Determine the [X, Y] coordinate at the center of the cell enclosing the given text.  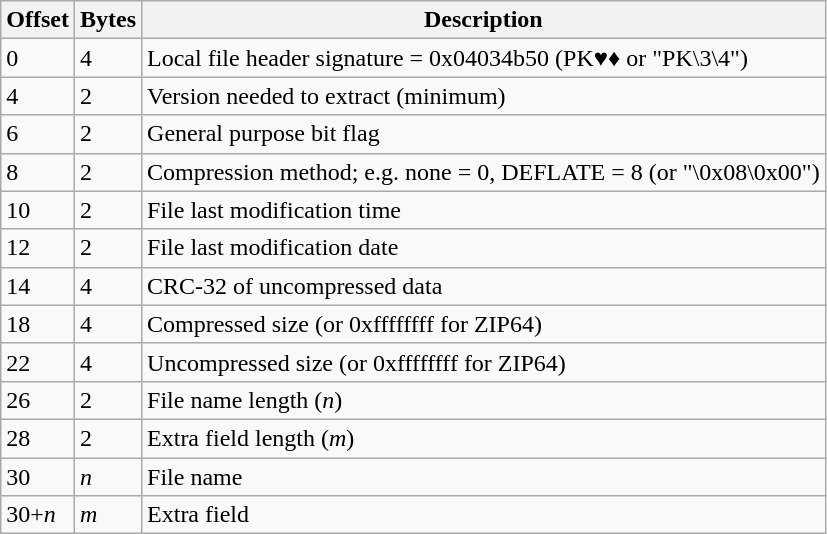
Version needed to extract (minimum) [484, 96]
Description [484, 20]
Extra field length (m) [484, 438]
30 [38, 477]
n [108, 477]
22 [38, 362]
8 [38, 172]
CRC-32 of uncompressed data [484, 286]
6 [38, 134]
Local file header signature = 0x04034b50 (PK♥♦ or "PK\3\4") [484, 58]
Compression method; e.g. none = 0, DEFLATE = 8 (or "\0x08\0x00") [484, 172]
10 [38, 210]
Uncompressed size (or 0xffffffff for ZIP64) [484, 362]
18 [38, 324]
General purpose bit flag [484, 134]
28 [38, 438]
File last modification time [484, 210]
Extra field [484, 515]
26 [38, 400]
14 [38, 286]
0 [38, 58]
30+n [38, 515]
Bytes [108, 20]
Compressed size (or 0xffffffff for ZIP64) [484, 324]
File last modification date [484, 248]
File name [484, 477]
Offset [38, 20]
12 [38, 248]
m [108, 515]
File name length (n) [484, 400]
